Determine the [x, y] coordinate at the center of the cell enclosing the given text.  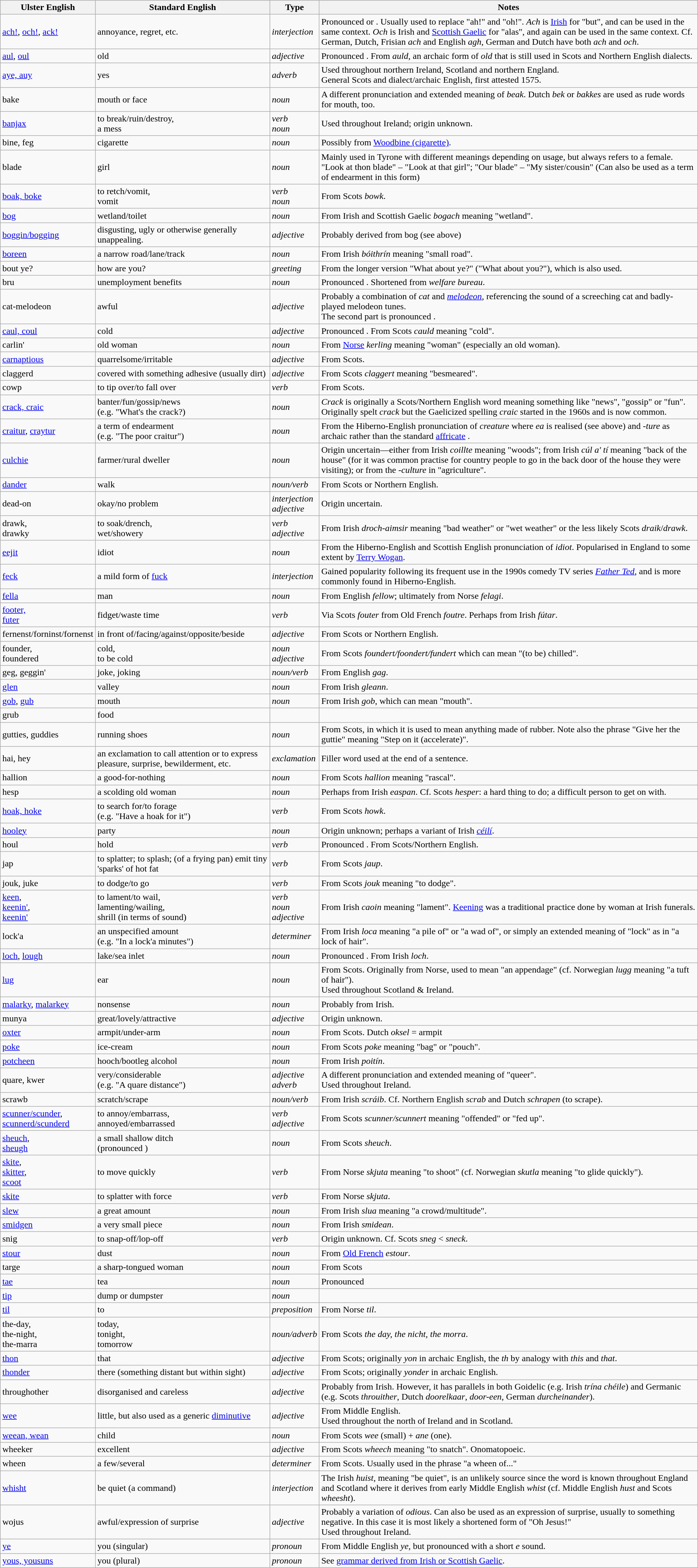
in front of/facing/against/opposite/beside [183, 634]
Pronounced . From Scots cauld meaning "cold". [509, 331]
Probably a combination of cat and melodeon, referencing the sound of a screeching cat and badly-played melodeon tunes.The second part is pronounced . [509, 307]
From Middle English.Used throughout the north of Ireland and in Scotland. [509, 1416]
oxter [48, 1033]
From Irish bóithrín meaning "small road". [509, 254]
From Scots claggert meaning "besmeared". [509, 373]
From the longer version "What about ye?" ("What about you?"), which is also used. [509, 268]
ear [183, 980]
boreen [48, 254]
From the Hiberno-English and Scottish English pronunciation of idiot. Popularised in England to some extent by Terry Wogan. [509, 552]
A different pronunciation and extended meaning of "queer".Used throughout Ireland. [509, 1080]
to break/ruin/destroy,a mess [183, 124]
boak, boke [48, 196]
covered with something adhesive (usually dirt) [183, 373]
an exclamation to call attention or to express pleasure, surprise, bewilderment, etc. [183, 759]
skite [48, 1196]
little, but also used as a generic diminutive [183, 1416]
thon [48, 1358]
poke [48, 1047]
From Irish gob, which can mean "mouth". [509, 701]
snig [48, 1239]
Possibly from Woodbine (cigarette). [509, 143]
to lament/to wail,lamenting/wailing,shrill (in terms of sound) [183, 907]
Origin unknown; perhaps a variant of Irish céilí. [509, 830]
fella [48, 596]
exclamation [295, 759]
idiot [183, 552]
Gained popularity following its frequent use in the 1990s comedy TV series Father Ted, and is more commonly found in Hiberno-English. [509, 576]
okay/no problem [183, 504]
From Irish gleann. [509, 687]
From Scots wheech meaning "to snatch". Onomatopoeic. [509, 1449]
crack, craic [48, 407]
today,tonight,tomorrow [183, 1334]
awful [183, 307]
interjectionadjective [295, 504]
ye [48, 1546]
From Scots. Dutch oksel = armpit [509, 1033]
caul, coul [48, 331]
From Scots hallion meaning "rascal". [509, 778]
quarrelsome/irritable [183, 359]
banjax [48, 124]
geg, geggin' [48, 673]
Pronounced . From auld, an archaic form of old that is still used in Scots and Northern English dialects. [509, 56]
old woman [183, 345]
a few/several [183, 1463]
founder,foundered [48, 654]
to move quickly [183, 1172]
craitur, craytur [48, 431]
tea [183, 1281]
til [48, 1310]
Perhaps from Irish easpan. Cf. Scots hesper: a hard thing to do; a difficult person to get on with. [509, 792]
old [183, 56]
to [183, 1310]
jouk, juke [48, 883]
From English fellow; ultimately from Norse felagi. [509, 596]
hai, hey [48, 759]
a small shallow ditch(pronounced ) [183, 1142]
to retch/vomit,vomit [183, 196]
Filler word used at the end of a sentence. [509, 759]
farmer/rural dweller [183, 460]
noun/adverb [295, 1334]
to annoy/embarrass,annoyed/embarrassed [183, 1119]
From Irish caoin meaning "lament". Keening was a traditional practice done by woman at Irish funerals. [509, 907]
stour [48, 1253]
From English gag. [509, 673]
annoyance, regret, etc. [183, 32]
a mild form of fuck [183, 576]
From Scots jouk meaning "to dodge". [509, 883]
party [183, 830]
girl [183, 167]
From Irish slua meaning "a crowd/multitude". [509, 1211]
cat-melodeon [48, 307]
wee [48, 1416]
bine, feg [48, 143]
munya [48, 1018]
Origin unknown. Cf. Scots sneg < sneck. [509, 1239]
claggerd [48, 373]
a narrow road/lane/track [183, 254]
cigarette [183, 143]
Type [295, 7]
dust [183, 1253]
grub [48, 715]
Used throughout northern Ireland, Scotland and northern England.General Scots and dialect/archaic English, first attested 1575. [509, 75]
From Norse skjuta meaning "to shoot" (cf. Norwegian skutla meaning "to glide quickly"). [509, 1172]
dead-on [48, 504]
child [183, 1435]
blade [48, 167]
to snap-off/lop-off [183, 1239]
gob, gub [48, 701]
carnaptious [48, 359]
greeting [295, 268]
cold [183, 331]
Pronounced . From Scots/Northern English. [509, 844]
Standard English [183, 7]
dump or dumpster [183, 1296]
footer,futer [48, 615]
keen,keenin',keenin' [48, 907]
lock'a [48, 937]
From Scots scunner/scunnert meaning "offended" or "fed up". [509, 1119]
an unspecified amount(e.g. "In a lock'a minutes") [183, 937]
very/considerable(e.g. "A quare distance") [183, 1080]
bout ye? [48, 268]
tae [48, 1281]
A different pronunciation and extended meaning of beak. Dutch bek or bakkes are used as rude words for mouth, too. [509, 99]
thonder [48, 1372]
From Scots wee (small) + ane (one). [509, 1435]
smidgen [48, 1225]
excellent [183, 1449]
yous, yousuns [48, 1561]
Probably from Irish. [509, 1004]
valley [183, 687]
Ulster English [48, 7]
how are you? [183, 268]
hallion [48, 778]
From Irish and Scottish Gaelic bogach meaning "wetland". [509, 215]
Probably derived from bog (see above) [509, 235]
dander [48, 484]
there (something distant but within sight) [183, 1372]
From Scots; originally yon in archaic English, the th by analogy with this and that. [509, 1358]
banter/fun/gossip/news(e.g. "What's the crack?) [183, 407]
to tip over/to fall over [183, 388]
From Scots; originally yonder in archaic English. [509, 1372]
wheeker [48, 1449]
scunner/scunder,scunnerd/scunderd [48, 1119]
mouth [183, 701]
hooley [48, 830]
houl [48, 844]
From Middle English ye, but pronounced with a short e sound. [509, 1546]
fidget/waste time [183, 615]
carlin' [48, 345]
to splatter; to splash; (of a frying pan) emit tiny 'sparks' of hot fat [183, 864]
wetland/toilet [183, 215]
mouth or face [183, 99]
hesp [48, 792]
wojus [48, 1522]
From Norse til. [509, 1310]
wheen [48, 1463]
From Scots foundert/foondert/fundert which can mean "(to be) chilled". [509, 654]
Origin unknown. [509, 1018]
See grammar derived from Irish or Scottish Gaelic. [509, 1561]
to search for/to forage(e.g. "Have a hoak for it") [183, 811]
throughother [48, 1391]
cold,to be cold [183, 654]
Pronounced . From Irish loch. [509, 956]
preposition [295, 1310]
whisht [48, 1488]
From Scots. Originally from Norse, used to mean "an appendage" (cf. Norwegian lugg meaning "a tuft of hair").Used throughout Scotland & Ireland. [509, 980]
From Irish poitín. [509, 1061]
lug [48, 980]
eejit [48, 552]
quare, kwer [48, 1080]
From Irish smidean. [509, 1225]
Via Scots fouter from Old French foutre. Perhaps from Irish fútar. [509, 615]
awful/expression of surprise [183, 1522]
boggin/bogging [48, 235]
disgusting, ugly or otherwise generally unappealing. [183, 235]
fernenst/forninst/fornenst [48, 634]
yes [183, 75]
From Scots jaup. [509, 864]
hoak, hoke [48, 811]
a very small piece [183, 1225]
aye, auy [48, 75]
From Scots poke meaning "bag" or "pouch". [509, 1047]
Pronounced . Shortened from welfare bureau. [509, 282]
walk [183, 484]
unemployment benefits [183, 282]
From the Hiberno-English pronunciation of creature where ea is realised (see above) and -ture as archaic rather than the standard affricate . [509, 431]
Pronounced [509, 1281]
cowp [48, 388]
ach!, och!, ack! [48, 32]
slew [48, 1211]
loch, lough [48, 956]
a great amount [183, 1211]
malarky, malarkey [48, 1004]
lake/sea inlet [183, 956]
you (plural) [183, 1561]
you (singular) [183, 1546]
bog [48, 215]
culchie [48, 460]
nonsense [183, 1004]
From Scots [509, 1267]
hooch/bootleg alcohol [183, 1061]
armpit/under-arm [183, 1033]
From Norse kerling meaning "woman" (especially an old woman). [509, 345]
From Irish scráib. Cf. Northern English scrab and Dutch schrapen (to scrape). [509, 1099]
adverb [295, 75]
tip [48, 1296]
glen [48, 687]
From Scots. Usually used in the phrase "a wheen of..." [509, 1463]
potcheen [48, 1061]
to dodge/to go [183, 883]
bake [48, 99]
that [183, 1358]
From Scots bowk. [509, 196]
hold [183, 844]
gutties, guddies [48, 734]
nounadjective [295, 654]
be quiet (a command) [183, 1488]
From Scots, in which it is used to mean anything made of rubber. Note also the phrase "Give her the guttie" meaning "Step on it (accelerate)". [509, 734]
From Scots sheuch. [509, 1142]
food [183, 715]
skite,skitter,scoot [48, 1172]
From Old French estour. [509, 1253]
a scolding old woman [183, 792]
weean, wean [48, 1435]
scrawb [48, 1099]
From Scots the day, the nicht, the morra. [509, 1334]
From Scots howk. [509, 811]
a good-for-nothing [183, 778]
the-day,the-night,the-marra [48, 1334]
running shoes [183, 734]
disorganised and careless [183, 1391]
feck [48, 576]
targe [48, 1267]
Used throughout Ireland; origin unknown. [509, 124]
bru [48, 282]
From Norse skjuta. [509, 1196]
aul, oul [48, 56]
scratch/scrape [183, 1099]
Origin uncertain. [509, 504]
to splatter with force [183, 1196]
to soak/drench,wet/showery [183, 528]
adjectiveadverb [295, 1080]
jap [48, 864]
drawk,drawky [48, 528]
From Irish droch-aimsir meaning "bad weather" or "wet weather" or the less likely Scots draik/drawk. [509, 528]
a sharp-tongued woman [183, 1267]
man [183, 596]
ice-cream [183, 1047]
From Irish loca meaning "a pile of" or "a wad of", or simply an extended meaning of "lock" as in "a lock of hair". [509, 937]
a term of endearment(e.g. "The poor craitur") [183, 431]
sheuch,sheugh [48, 1142]
verbnounadjective [295, 907]
joke, joking [183, 673]
great/lovely/attractive [183, 1018]
Notes [509, 7]
